Capture the cell that displays the provided text and extract its (x, y) central coordinate. 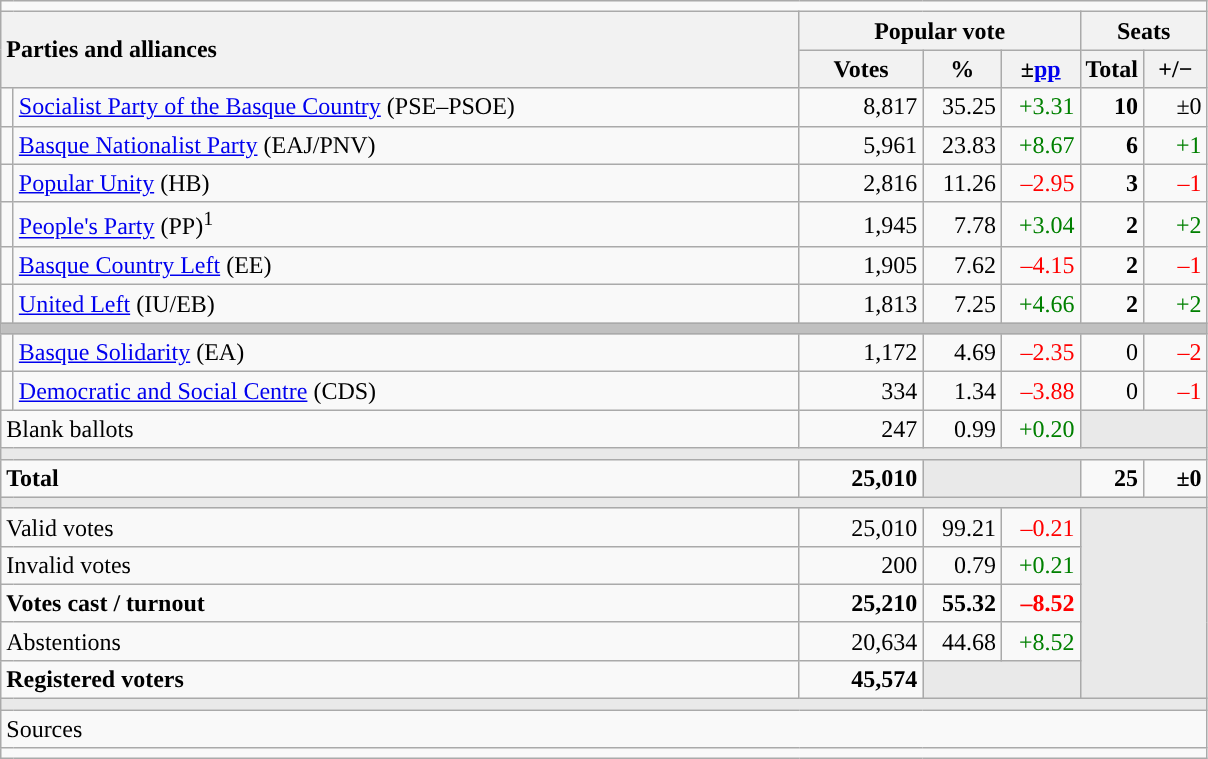
Basque Nationalist Party (EAJ/PNV) (406, 145)
–3.88 (1040, 391)
1,905 (861, 266)
Seats (1144, 31)
Popular vote (940, 31)
Registered voters (400, 679)
Popular Unity (HB) (406, 183)
23.83 (962, 145)
1,945 (861, 224)
–2 (1176, 353)
+0.21 (1040, 565)
+8.52 (1040, 641)
45,574 (861, 679)
Democratic and Social Centre (CDS) (406, 391)
5,961 (861, 145)
7.78 (962, 224)
United Left (IU/EB) (406, 304)
Abstentions (400, 641)
247 (861, 429)
+8.67 (1040, 145)
+3.31 (1040, 107)
–2.95 (1040, 183)
+4.66 (1040, 304)
25,210 (861, 603)
7.62 (962, 266)
+3.04 (1040, 224)
0.79 (962, 565)
7.25 (962, 304)
11.26 (962, 183)
44.68 (962, 641)
3 (1112, 183)
1,172 (861, 353)
±pp (1040, 69)
Socialist Party of the Basque Country (PSE–PSOE) (406, 107)
99.21 (962, 527)
+/− (1176, 69)
Parties and alliances (400, 50)
+1 (1176, 145)
Basque Country Left (EE) (406, 266)
1.34 (962, 391)
334 (861, 391)
People's Party (PP)1 (406, 224)
–4.15 (1040, 266)
200 (861, 565)
–0.21 (1040, 527)
25 (1112, 478)
Votes cast / turnout (400, 603)
Votes (861, 69)
55.32 (962, 603)
2,816 (861, 183)
% (962, 69)
Invalid votes (400, 565)
–8.52 (1040, 603)
6 (1112, 145)
Blank ballots (400, 429)
0.99 (962, 429)
–2.35 (1040, 353)
8,817 (861, 107)
20,634 (861, 641)
Sources (604, 729)
10 (1112, 107)
4.69 (962, 353)
1,813 (861, 304)
Valid votes (400, 527)
35.25 (962, 107)
Basque Solidarity (EA) (406, 353)
+0.20 (1040, 429)
